For the text-containing cell, return its midpoint in [x, y] coordinate format. 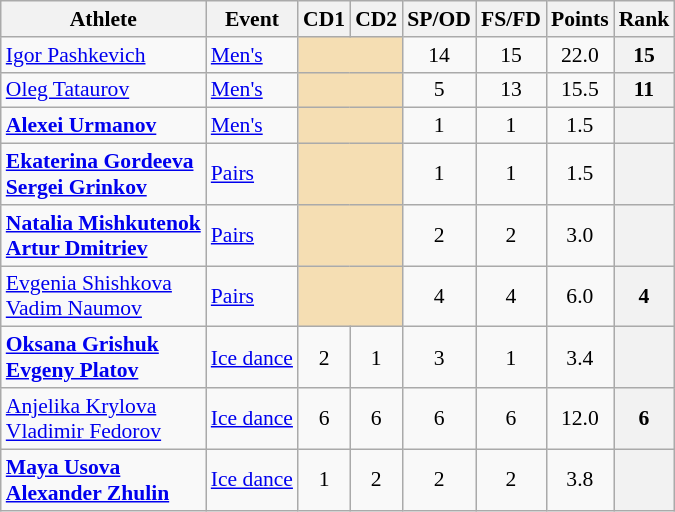
Oleg Tataurov [104, 90]
12.0 [580, 418]
FS/FD [511, 19]
3.0 [580, 236]
5 [439, 90]
Points [580, 19]
3.8 [580, 480]
15.5 [580, 90]
Maya UsovaAlexander Zhulin [104, 480]
Igor Pashkevich [104, 55]
CD1 [324, 19]
14 [439, 55]
SP/OD [439, 19]
Athlete [104, 19]
3 [439, 358]
CD2 [376, 19]
Anjelika KrylovaVladimir Fedorov [104, 418]
Oksana GrishukEvgeny Platov [104, 358]
Ekaterina GordeevaSergei Grinkov [104, 174]
22.0 [580, 55]
13 [511, 90]
Rank [644, 19]
Alexei Urmanov [104, 126]
6.0 [580, 296]
Natalia MishkutenokArtur Dmitriev [104, 236]
Event [252, 19]
Evgenia ShishkovaVadim Naumov [104, 296]
3.4 [580, 358]
11 [644, 90]
